Search for the cell housing the specified text and yield its (X, Y) center coordinate. 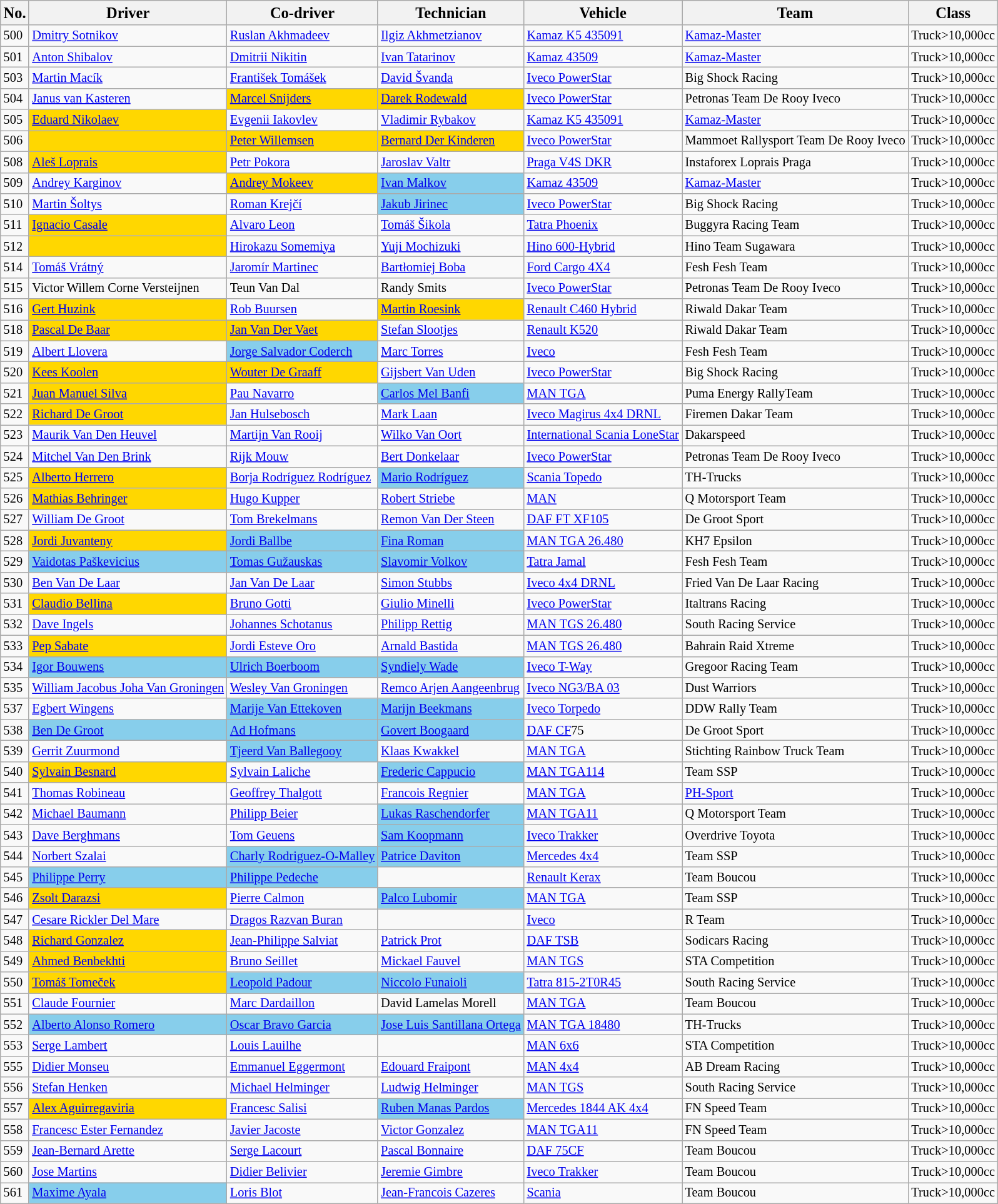
Maurik Van Den Heuvel (128, 435)
Ford Cargo 4X4 (603, 267)
Dave Ingels (128, 625)
Bruno Gotti (303, 604)
International Scania LoneStar (603, 435)
Remco Arjen Aangeenbrug (450, 688)
MAN TGA 26.480 (603, 541)
543 (15, 835)
Rob Buursen (303, 309)
Lukas Raschendorfer (450, 814)
Hino 600-Hybrid (603, 246)
Iveco Torpedo (603, 709)
Alberto Alonso Romero (128, 1025)
Mitchel Van Den Brink (128, 456)
Zsolt Darazsi (128, 898)
Philipp Beier (303, 814)
Dmitry Sotnikov (128, 36)
505 (15, 120)
Patrice Daviton (450, 856)
544 (15, 856)
Andrey Karginov (128, 183)
Sylvain Laliche (303, 772)
Slavomir Volkov (450, 561)
Wilko Van Oort (450, 435)
Evgenii Iakovlev (303, 120)
Tomáš Tomeček (128, 983)
Stefan Henken (128, 1088)
Claudio Bellina (128, 604)
Jordi Esteve Oro (303, 646)
549 (15, 961)
535 (15, 688)
MAN 4x4 (603, 1066)
Ivan Tatarinov (450, 57)
Jose Martins (128, 1171)
R Team (795, 920)
Tom Geuens (303, 835)
Mark Laan (450, 414)
Randy Smits (450, 288)
Ben De Groot (128, 730)
Stefan Slootjes (450, 330)
Buggyra Racing Team (795, 225)
Ulrich Boerboom (303, 667)
Ad Hofmans (303, 730)
Fried Van De Laar Racing (795, 583)
Marc Dardaillon (303, 1003)
Pascal De Baar (128, 330)
515 (15, 288)
504 (15, 99)
Tjeerd Van Ballegooy (303, 751)
Simon Stubbs (450, 583)
Martin Macík (128, 78)
Overdrive Toyota (795, 835)
550 (15, 983)
Serge Lambert (128, 1046)
547 (15, 920)
Jean-Philippe Salviat (303, 940)
Ahmed Benbekhti (128, 961)
534 (15, 667)
DAF FT XF105 (603, 519)
Juan Manuel Silva (128, 393)
Emmanuel Eggermont (303, 1066)
Driver (128, 13)
Anton Shibalov (128, 57)
506 (15, 141)
531 (15, 604)
501 (15, 57)
Ludwig Helminger (450, 1088)
Hugo Kupper (303, 498)
Tom Brekelmans (303, 519)
556 (15, 1088)
Didier Belivier (303, 1171)
Italtrans Racing (795, 604)
527 (15, 519)
David Lamelas Morell (450, 1003)
Class (953, 13)
Michael Baumann (128, 814)
MAN (603, 498)
Dust Warriors (795, 688)
557 (15, 1108)
Fina Roman (450, 541)
Ivan Malkov (450, 183)
509 (15, 183)
Johannes Schotanus (303, 625)
542 (15, 814)
Mammoet Rallysport Team De Rooy Iveco (795, 141)
516 (15, 309)
Jose Luis Santillana Ortega (450, 1025)
Govert Boogaard (450, 730)
522 (15, 414)
514 (15, 267)
525 (15, 478)
Dakarspeed (795, 435)
Francesc Ester Fernandez (128, 1130)
561 (15, 1193)
Gijsbert Van Uden (450, 372)
Tomas Gužauskas (303, 561)
Charly Rodriguez-O-Malley (303, 856)
Renault K520 (603, 330)
Sylvain Besnard (128, 772)
Vladimir Rybakov (450, 120)
Wesley Van Groningen (303, 688)
Palco Lubomir (450, 898)
Team (795, 13)
Mercedes 1844 AK 4x4 (603, 1108)
Puma Energy RallyTeam (795, 393)
William De Groot (128, 519)
Jorge Salvador Coderch (303, 351)
Javier Jacoste (303, 1130)
Gert Huzink (128, 309)
538 (15, 730)
Michael Helminger (303, 1088)
Philippe Pedeche (303, 877)
Iveco NG3/BA 03 (603, 688)
Cesare Rickler Del Mare (128, 920)
František Tomášek (303, 78)
558 (15, 1130)
528 (15, 541)
Jordi Juvanteny (128, 541)
Bernard Der Kinderen (450, 141)
519 (15, 351)
Scania Topedo (603, 478)
Leopold Padour (303, 983)
Vaidotas Paškevicius (128, 561)
541 (15, 793)
Andrey Mokeev (303, 183)
Louis Lauilhe (303, 1046)
Tatra Phoenix (603, 225)
Vehicle (603, 13)
MAN TGA 18480 (603, 1025)
552 (15, 1025)
Stichting Rainbow Truck Team (795, 751)
Martijn Van Rooij (303, 435)
500 (15, 36)
Aleš Loprais (128, 162)
Martin Šoltys (128, 204)
Syndiely Wade (450, 667)
560 (15, 1171)
Ruslan Akhmadeev (303, 36)
Co-driver (303, 13)
Edouard Fraipont (450, 1066)
Tomáš Vrátný (128, 267)
Didier Monseu (128, 1066)
Jan Van Der Vaet (303, 330)
537 (15, 709)
539 (15, 751)
Mathias Behringer (128, 498)
Bruno Seillet (303, 961)
Hirokazu Somemiya (303, 246)
530 (15, 583)
Ruben Manas Pardos (450, 1108)
Albert Llovera (128, 351)
Marijn Beekmans (450, 709)
DAF 75CF (603, 1151)
Norbert Szalai (128, 856)
Tomáš Šikola (450, 225)
551 (15, 1003)
No. (15, 13)
Praga V4S DKR (603, 162)
Alex Aguirregaviria (128, 1108)
Peter Willemsen (303, 141)
548 (15, 940)
Jan Van De Laar (303, 583)
Klaas Kwakkel (450, 751)
Gregoor Racing Team (795, 667)
503 (15, 78)
Rijk Mouw (303, 456)
Martin Roesink (450, 309)
511 (15, 225)
Jeremie Gimbre (450, 1171)
Thomas Robineau (128, 793)
Frederic Cappucio (450, 772)
Yuji Mochizuki (450, 246)
Scania (603, 1193)
Oscar Bravo Garcia (303, 1025)
Ignacio Casale (128, 225)
MAN TGA114 (603, 772)
Francesc Salisi (303, 1108)
Iveco T-Way (603, 667)
Alberto Herrero (128, 478)
Tatra 815-2T0R45 (603, 983)
Giulio Minelli (450, 604)
Iveco Magirus 4x4 DRNL (603, 414)
526 (15, 498)
Sodicars Racing (795, 940)
Geoffrey Thalgott (303, 793)
Claude Fournier (128, 1003)
Remon Van Der Steen (450, 519)
533 (15, 646)
524 (15, 456)
PH-Sport (795, 793)
Kees Koolen (128, 372)
Wouter De Graaff (303, 372)
Egbert Wingens (128, 709)
545 (15, 877)
Igor Bouwens (128, 667)
Pau Navarro (303, 393)
David Švanda (450, 78)
Dmitrii Nikitin (303, 57)
DDW Rally Team (795, 709)
William Jacobus Joha Van Groningen (128, 688)
523 (15, 435)
Ilgiz Akhmetzianov (450, 36)
Janus van Kasteren (128, 99)
Renault Kerax (603, 877)
Borja Rodríguez Rodríguez (303, 478)
532 (15, 625)
KH7 Epsilon (795, 541)
AB Dream Racing (795, 1066)
Gerrit Zuurmond (128, 751)
Jakub Jirinec (450, 204)
518 (15, 330)
Renault C460 Hybrid (603, 309)
520 (15, 372)
Alvaro Leon (303, 225)
Ben Van De Laar (128, 583)
Maxime Ayala (128, 1193)
Petr Pokora (303, 162)
Marije Van Ettekoven (303, 709)
Roman Krejčí (303, 204)
Instaforex Loprais Praga (795, 162)
Hino Team Sugawara (795, 246)
Pep Sabate (128, 646)
Niccolo Funaioli (450, 983)
Philipp Rettig (450, 625)
DAF TSB (603, 940)
Iveco 4x4 DRNL (603, 583)
Richard Gonzalez (128, 940)
Teun Van Dal (303, 288)
Robert Striebe (450, 498)
521 (15, 393)
510 (15, 204)
Mickael Fauvel (450, 961)
Dragos Razvan Buran (303, 920)
Mercedes 4x4 (603, 856)
Dave Berghmans (128, 835)
Marc Torres (450, 351)
Tatra Jamal (603, 561)
MAN 6x6 (603, 1046)
Marcel Snijders (303, 99)
Patrick Prot (450, 940)
Richard De Groot (128, 414)
Jaromír Martinec (303, 267)
Carlos Mel Banfi (450, 393)
Francois Regnier (450, 793)
529 (15, 561)
Eduard Nikolaev (128, 120)
Pascal Bonnaire (450, 1151)
Serge Lacourt (303, 1151)
Jan Hulsebosch (303, 414)
Loris Blot (303, 1193)
Bert Donkelaar (450, 456)
Jean-Bernard Arette (128, 1151)
508 (15, 162)
Bartłomiej Boba (450, 267)
Victor Willem Corne Versteijnen (128, 288)
Sam Koopmann (450, 835)
Mario Rodríguez (450, 478)
553 (15, 1046)
512 (15, 246)
Firemen Dakar Team (795, 414)
Philippe Perry (128, 877)
Bahrain Raid Xtreme (795, 646)
Jean-Francois Cazeres (450, 1193)
Jaroslav Valtr (450, 162)
Technician (450, 13)
Jordi Ballbe (303, 541)
540 (15, 772)
559 (15, 1151)
Darek Rodewald (450, 99)
DAF CF75 (603, 730)
546 (15, 898)
Pierre Calmon (303, 898)
Arnald Bastida (450, 646)
Victor Gonzalez (450, 1130)
555 (15, 1066)
